Find where the given text appears and provide that cell's center as [X, Y] coordinate. 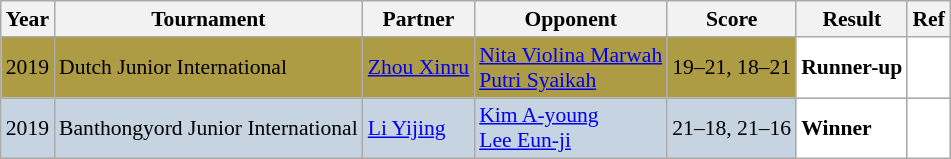
Winner [852, 128]
Li Yijing [418, 128]
19–21, 18–21 [732, 68]
Dutch Junior International [208, 68]
Banthongyord Junior International [208, 128]
Result [852, 19]
Ref [928, 19]
Opponent [570, 19]
Nita Violina Marwah Putri Syaikah [570, 68]
Zhou Xinru [418, 68]
Year [28, 19]
Kim A-young Lee Eun-ji [570, 128]
Score [732, 19]
Partner [418, 19]
Runner-up [852, 68]
Tournament [208, 19]
21–18, 21–16 [732, 128]
